Capture the cell that displays the provided text and extract its (x, y) central coordinate. 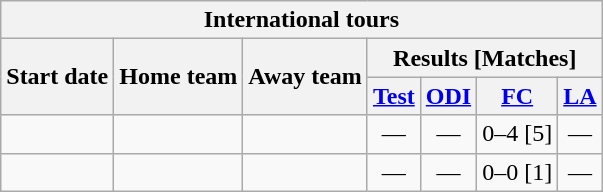
FC (518, 96)
0–4 [5] (518, 134)
Home team (178, 77)
LA (580, 96)
Test (394, 96)
ODI (448, 96)
International tours (302, 20)
Away team (306, 77)
0–0 [1] (518, 172)
Results [Matches] (484, 58)
Start date (58, 77)
